Capture the cell that displays the provided text and extract its (X, Y) central coordinate. 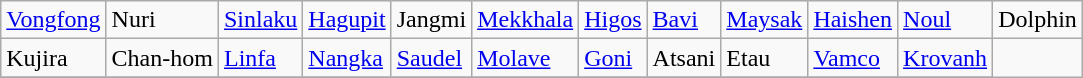
Maysak (764, 20)
Etau (764, 58)
Jangmi (431, 20)
Mekkhala (526, 20)
Atsani (684, 58)
Kujira (54, 58)
Molave (526, 58)
Vongfong (54, 20)
Higos (613, 20)
Saudel (431, 58)
Bavi (684, 20)
Vamco (853, 58)
Linfa (260, 58)
Chan-hom (162, 58)
Sinlaku (260, 20)
Goni (613, 58)
Noul (946, 20)
Haishen (853, 20)
Dolphin (1038, 20)
Krovanh (946, 58)
Nuri (162, 20)
Hagupit (347, 20)
Nangka (347, 58)
